For the text-containing cell, return its midpoint in (X, Y) coordinate format. 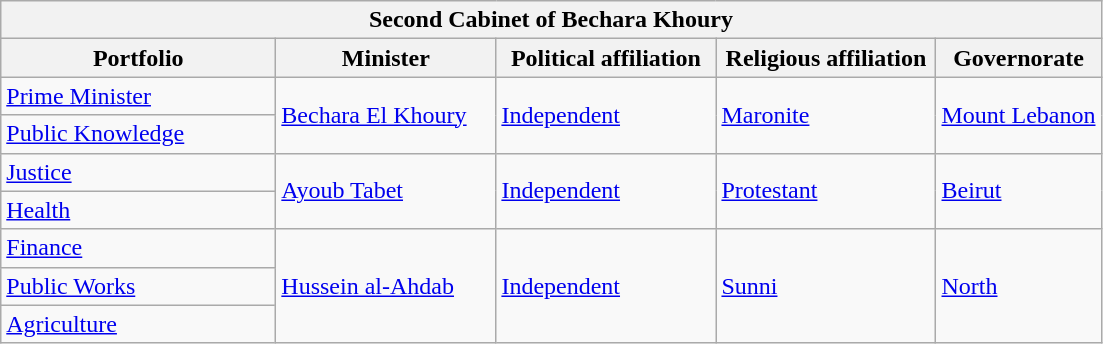
Justice (138, 172)
North (1018, 286)
Protestant (826, 191)
Public Knowledge (138, 134)
Second Cabinet of Bechara Khoury (551, 20)
Prime Minister (138, 96)
Ayoub Tabet (386, 191)
Public Works (138, 286)
Political affiliation (606, 58)
Bechara El Khoury (386, 115)
Beirut (1018, 191)
Mount Lebanon (1018, 115)
Minister (386, 58)
Governorate (1018, 58)
Health (138, 210)
Agriculture (138, 324)
Maronite (826, 115)
Portfolio (138, 58)
Religious affiliation (826, 58)
Hussein al-Ahdab (386, 286)
Sunni (826, 286)
Finance (138, 248)
